Find where the given text appears and provide that cell's center as (x, y) coordinate. 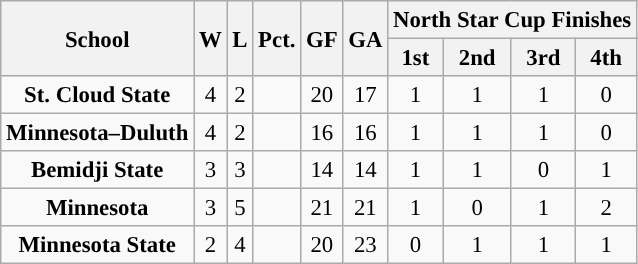
Pct. (277, 38)
5 (240, 208)
Bemidji State (98, 170)
Minnesota State (98, 245)
23 (366, 245)
3rd (543, 58)
School (98, 38)
GA (366, 38)
Minnesota–Duluth (98, 133)
W (210, 38)
GF (322, 38)
Minnesota (98, 208)
4th (606, 58)
1st (416, 58)
L (240, 38)
17 (366, 95)
North Star Cup Finishes (512, 20)
2nd (477, 58)
St. Cloud State (98, 95)
